Find where the given text appears and provide that cell's center as (x, y) coordinate. 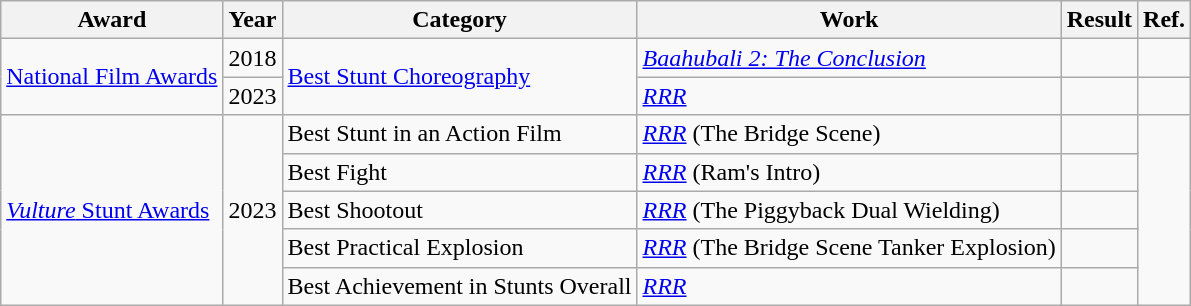
Best Stunt in an Action Film (460, 134)
Ref. (1164, 20)
Work (849, 20)
Award (112, 20)
Best Achievement in Stunts Overall (460, 286)
Vulture Stunt Awards (112, 210)
Baahubali 2: The Conclusion (849, 58)
Category (460, 20)
National Film Awards (112, 77)
Best Shootout (460, 210)
Best Stunt Choreography (460, 77)
Best Fight (460, 172)
Year (252, 20)
RRR (The Piggyback Dual Wielding) (849, 210)
RRR (The Bridge Scene) (849, 134)
2018 (252, 58)
Best Practical Explosion (460, 248)
RRR (The Bridge Scene Tanker Explosion) (849, 248)
RRR (Ram's Intro) (849, 172)
Result (1099, 20)
